From the cell containing the given text, extract its center point as [X, Y] coordinate. 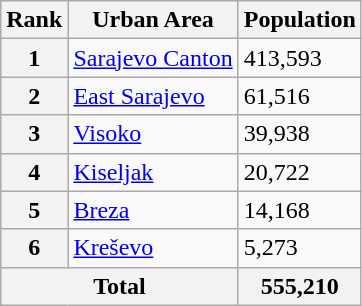
20,722 [300, 172]
Rank [34, 20]
4 [34, 172]
61,516 [300, 96]
Sarajevo Canton [153, 58]
Kreševo [153, 248]
5,273 [300, 248]
413,593 [300, 58]
39,938 [300, 134]
Breza [153, 210]
Urban Area [153, 20]
5 [34, 210]
555,210 [300, 286]
3 [34, 134]
2 [34, 96]
14,168 [300, 210]
6 [34, 248]
1 [34, 58]
Visoko [153, 134]
Total [120, 286]
Population [300, 20]
Kiseljak [153, 172]
East Sarajevo [153, 96]
